From the cell containing the given text, extract its center point as (X, Y) coordinate. 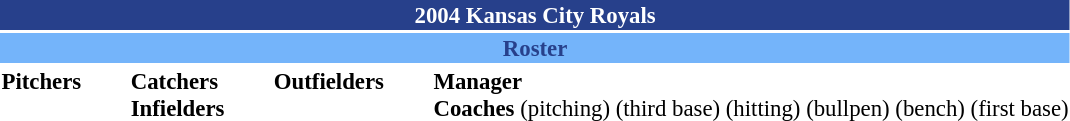
2004 Kansas City Royals (535, 15)
Roster (535, 48)
